Locate the cell with the specified text and output its (x, y) center coordinate. 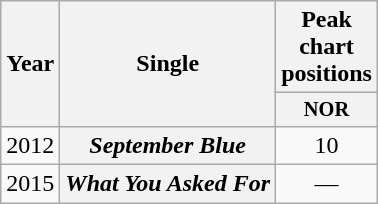
— (327, 184)
2015 (30, 184)
September Blue (168, 145)
Single (168, 64)
Peak chart positions (327, 47)
What You Asked For (168, 184)
Year (30, 64)
2012 (30, 145)
NOR (327, 110)
10 (327, 145)
